Identify which cell holds the provided text, then report its (x, y) central coordinate. 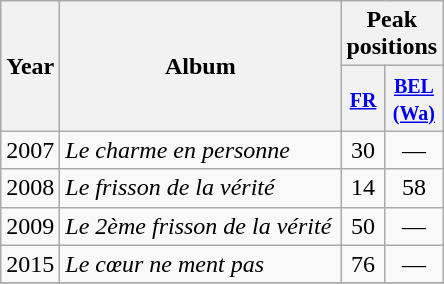
Le 2ème frisson de la vérité (200, 226)
2009 (30, 226)
Le frisson de la vérité (200, 188)
76 (363, 264)
58 (414, 188)
FR (363, 98)
2008 (30, 188)
Peak positions (392, 34)
14 (363, 188)
Le charme en personne (200, 150)
Album (200, 66)
2007 (30, 150)
50 (363, 226)
2015 (30, 264)
Year (30, 66)
30 (363, 150)
BEL (Wa) (414, 98)
Le cœur ne ment pas (200, 264)
